Extract the [X, Y] coordinate from the center of the cell holding the provided text.  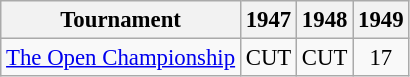
The Open Championship [121, 58]
1947 [268, 20]
17 [381, 58]
1948 [325, 20]
1949 [381, 20]
Tournament [121, 20]
